Find where the given text appears and provide that cell's center as (x, y) coordinate. 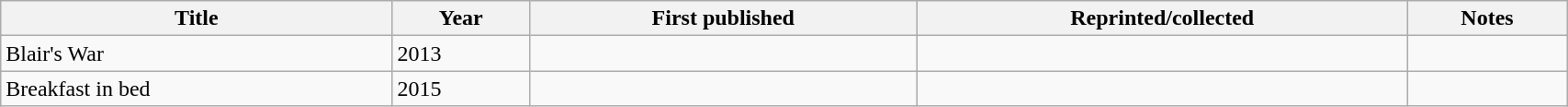
Breakfast in bed (197, 89)
2013 (461, 53)
Reprinted/collected (1162, 18)
Year (461, 18)
Notes (1486, 18)
First published (724, 18)
Blair's War (197, 53)
Title (197, 18)
2015 (461, 89)
